Scan for the cell matching the given text and deliver its (X, Y) coordinate at center. 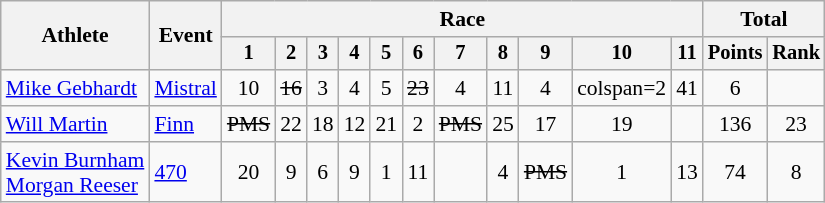
470 (185, 172)
Points (735, 54)
41 (687, 88)
colspan=2 (622, 88)
Will Martin (76, 124)
Rank (796, 54)
Kevin BurnhamMorgan Reeser (76, 172)
16 (291, 88)
Event (185, 36)
13 (687, 172)
18 (323, 124)
Race (462, 19)
20 (248, 172)
Mistral (185, 88)
19 (622, 124)
136 (735, 124)
Mike Gebhardt (76, 88)
17 (546, 124)
Athlete (76, 36)
Total (764, 19)
74 (735, 172)
12 (355, 124)
7 (460, 54)
Finn (185, 124)
25 (503, 124)
22 (291, 124)
21 (386, 124)
